Identify which cell holds the provided text, then report its [x, y] central coordinate. 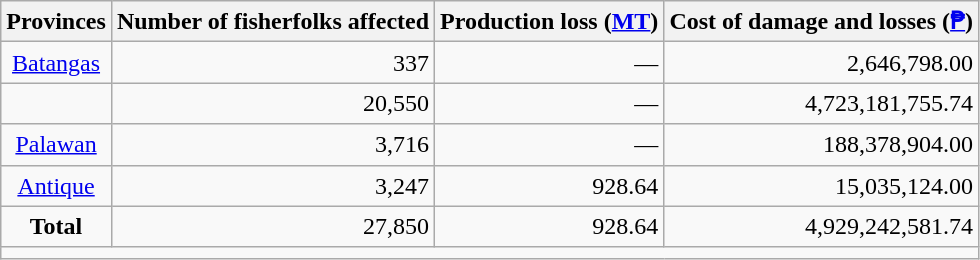
Palawan [56, 144]
337 [272, 62]
3,247 [272, 186]
3,716 [272, 144]
2,646,798.00 [822, 62]
Cost of damage and losses (₱) [822, 22]
Number of fisherfolks affected [272, 22]
15,035,124.00 [822, 186]
4,723,181,755.74 [822, 104]
27,850 [272, 226]
Antique [56, 186]
188,378,904.00 [822, 144]
Provinces [56, 22]
20,550 [272, 104]
Batangas [56, 62]
Total [56, 226]
4,929,242,581.74 [822, 226]
Production loss (MT) [550, 22]
